Return the (x, y) coordinate for the center point of the cell that contains the specified text.  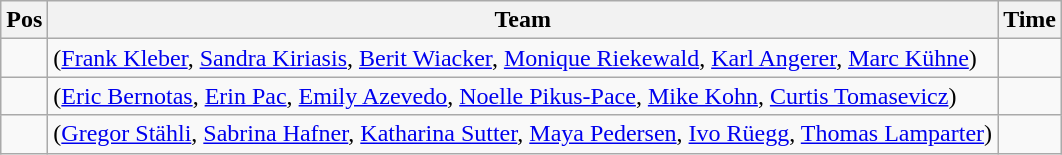
(Gregor Stähli, Sabrina Hafner, Katharina Sutter, Maya Pedersen, Ivo Rüegg, Thomas Lamparter) (523, 134)
Team (523, 20)
(Frank Kleber, Sandra Kiriasis, Berit Wiacker, Monique Riekewald, Karl Angerer, Marc Kühne) (523, 58)
(Eric Bernotas, Erin Pac, Emily Azevedo, Noelle Pikus-Pace, Mike Kohn, Curtis Tomasevicz) (523, 96)
Pos (24, 20)
Time (1030, 20)
